Return (X, Y) of the center of cell containing provided text 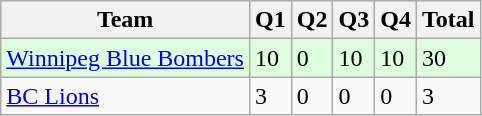
Winnipeg Blue Bombers (126, 58)
Q4 (396, 20)
Q1 (270, 20)
30 (448, 58)
BC Lions (126, 96)
Total (448, 20)
Q2 (312, 20)
Team (126, 20)
Q3 (354, 20)
